Locate the cell with the specified text and output its (X, Y) center coordinate. 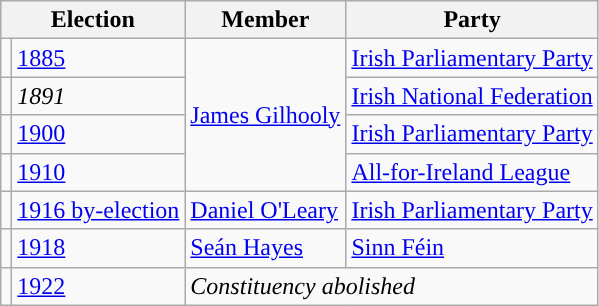
Irish National Federation (472, 96)
James Gilhooly (266, 115)
Party (472, 20)
All-for-Ireland League (472, 172)
1891 (98, 96)
Sinn Féin (472, 248)
1900 (98, 134)
1885 (98, 58)
1922 (98, 286)
1916 by-election (98, 210)
Seán Hayes (266, 248)
Election (93, 20)
Constituency abolished (392, 286)
1910 (98, 172)
Daniel O'Leary (266, 210)
1918 (98, 248)
Member (266, 20)
